Pinpoint the cell where the given text exists, returning its [x, y] midpoint coordinate. 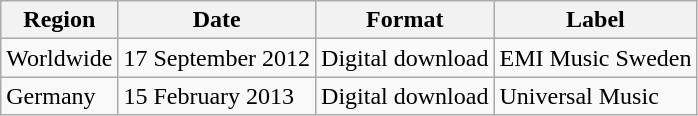
EMI Music Sweden [596, 58]
Germany [60, 96]
17 September 2012 [217, 58]
Date [217, 20]
Universal Music [596, 96]
Worldwide [60, 58]
Label [596, 20]
Region [60, 20]
Format [405, 20]
15 February 2013 [217, 96]
